Capture the cell that displays the provided text and extract its [x, y] central coordinate. 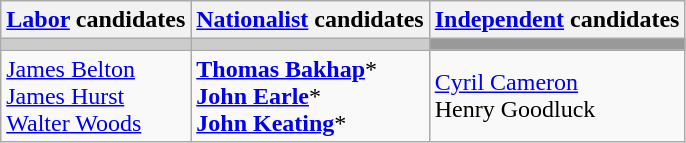
Labor candidates [96, 20]
Nationalist candidates [310, 20]
Cyril CameronHenry Goodluck [557, 96]
James BeltonJames HurstWalter Woods [96, 96]
Thomas Bakhap*John Earle*John Keating* [310, 96]
Independent candidates [557, 20]
